Detect which cell encompasses the target text, then output its [x, y] center coordinate. 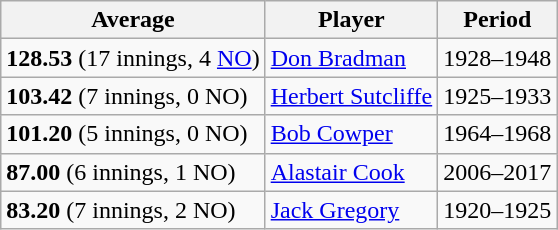
Alastair Cook [352, 172]
Jack Gregory [352, 210]
2006–2017 [498, 172]
Period [498, 20]
103.42 (7 innings, 0 NO) [133, 96]
87.00 (6 innings, 1 NO) [133, 172]
Player [352, 20]
Bob Cowper [352, 134]
101.20 (5 innings, 0 NO) [133, 134]
128.53 (17 innings, 4 NO) [133, 58]
1920–1925 [498, 210]
1964–1968 [498, 134]
Average [133, 20]
Herbert Sutcliffe [352, 96]
83.20 (7 innings, 2 NO) [133, 210]
Don Bradman [352, 58]
1925–1933 [498, 96]
1928–1948 [498, 58]
